Pinpoint the cell where the given text exists, returning its (X, Y) midpoint coordinate. 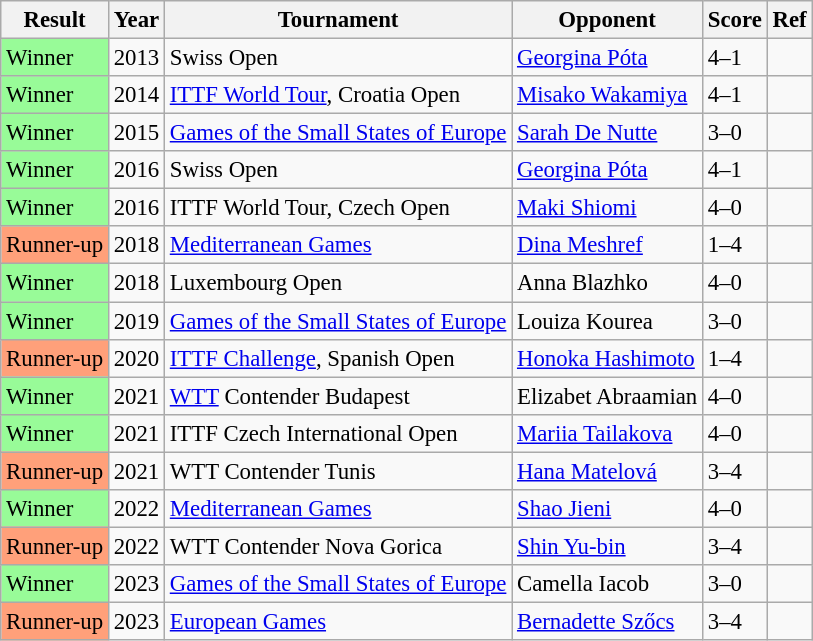
Camella Iacob (608, 584)
2015 (136, 133)
WTT Contender Budapest (338, 396)
ITTF Czech International Open (338, 433)
ITTF Challenge, Spanish Open (338, 358)
Shin Yu-bin (608, 546)
Luxembourg Open (338, 283)
Honoka Hashimoto (608, 358)
2014 (136, 95)
Opponent (608, 20)
Dina Meshref (608, 245)
Anna Blazhko (608, 283)
Score (736, 20)
Bernadette Szőcs (608, 621)
Hana Matelová (608, 471)
2020 (136, 358)
Maki Shiomi (608, 208)
ITTF World Tour, Croatia Open (338, 95)
Mariia Tailakova (608, 433)
Shao Jieni (608, 509)
Louiza Kourea (608, 321)
European Games (338, 621)
Year (136, 20)
Ref (790, 20)
WTT Contender Nova Gorica (338, 546)
Tournament (338, 20)
Misako Wakamiya (608, 95)
WTT Contender Tunis (338, 471)
Sarah De Nutte (608, 133)
Elizabet Abraamian (608, 396)
2013 (136, 58)
Result (55, 20)
ITTF World Tour, Czech Open (338, 208)
2019 (136, 321)
